Determine the (X, Y) coordinate at the center of the cell enclosing the given text.  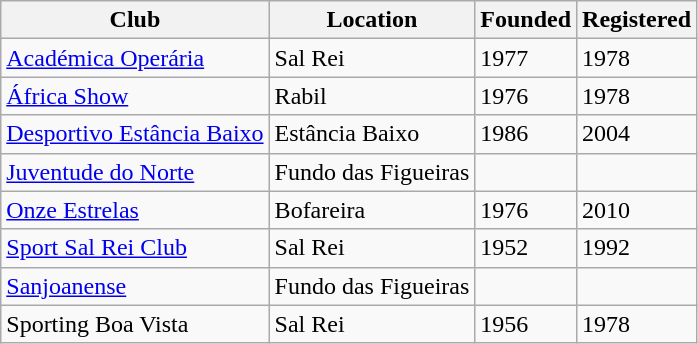
Sporting Boa Vista (135, 324)
2010 (637, 210)
Founded (526, 20)
2004 (637, 134)
Registered (637, 20)
Académica Operária (135, 58)
Desportivo Estância Baixo (135, 134)
Sport Sal Rei Club (135, 248)
1977 (526, 58)
1986 (526, 134)
África Show (135, 96)
1956 (526, 324)
Club (135, 20)
Location (372, 20)
Juventude do Norte (135, 172)
1952 (526, 248)
Rabil (372, 96)
Onze Estrelas (135, 210)
1992 (637, 248)
Sanjoanense (135, 286)
Bofareira (372, 210)
Estância Baixo (372, 134)
